Detect which cell encompasses the target text, then output its [x, y] center coordinate. 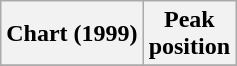
Chart (1999) [72, 34]
Peak position [189, 34]
